Pinpoint the cell where the given text exists, returning its (x, y) midpoint coordinate. 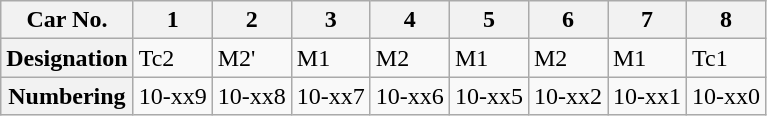
10-xx1 (648, 96)
10-xx8 (252, 96)
7 (648, 20)
Designation (67, 58)
2 (252, 20)
4 (410, 20)
Numbering (67, 96)
10-xx9 (172, 96)
3 (330, 20)
Tc2 (172, 58)
8 (726, 20)
10-xx2 (568, 96)
Car No. (67, 20)
M2' (252, 58)
Tc1 (726, 58)
1 (172, 20)
10-xx5 (488, 96)
5 (488, 20)
10-xx6 (410, 96)
10-xx7 (330, 96)
6 (568, 20)
10-xx0 (726, 96)
